Return the (X, Y) coordinate for the center point of the cell that contains the specified text.  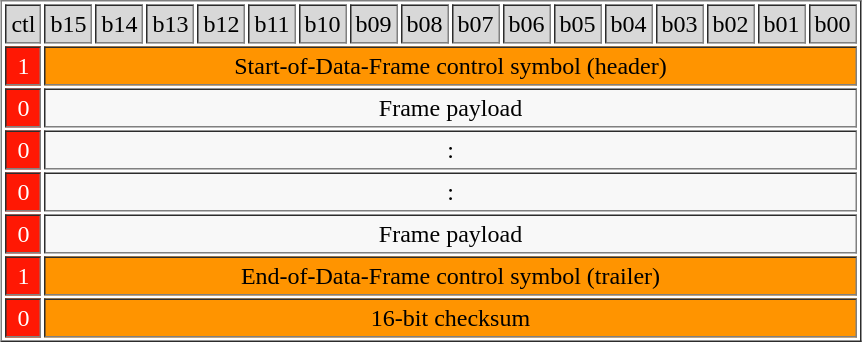
b13 (170, 24)
b15 (68, 24)
b01 (782, 24)
ctl (23, 24)
b04 (629, 24)
b10 (323, 24)
b12 (221, 24)
End-of-Data-Frame control symbol (trailer) (450, 276)
b08 (425, 24)
b02 (731, 24)
b07 (476, 24)
Start-of-Data-Frame control symbol (header) (450, 66)
b00 (833, 24)
b09 (374, 24)
b06 (527, 24)
b03 (680, 24)
b14 (119, 24)
b05 (578, 24)
16-bit checksum (450, 318)
b11 (272, 24)
